Determine the (X, Y) coordinate at the center of the cell enclosing the given text.  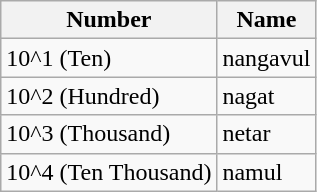
namul (266, 172)
10^4 (Ten Thousand) (109, 172)
nagat (266, 96)
Number (109, 20)
10^3 (Thousand) (109, 134)
nangavul (266, 58)
10^2 (Hundred) (109, 96)
10^1 (Ten) (109, 58)
Name (266, 20)
netar (266, 134)
